Pinpoint the cell where the given text exists, returning its (X, Y) midpoint coordinate. 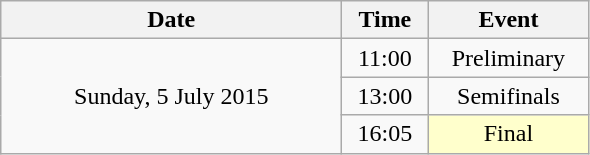
13:00 (385, 96)
11:00 (385, 58)
16:05 (385, 134)
Event (508, 20)
Sunday, 5 July 2015 (172, 96)
Time (385, 20)
Final (508, 134)
Semifinals (508, 96)
Date (172, 20)
Preliminary (508, 58)
